Provide the (x, y) coordinate of the cell's center where the given text is located.  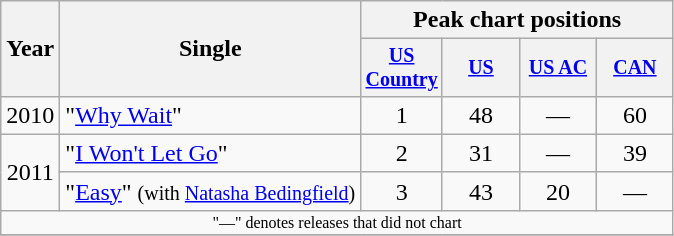
1 (402, 115)
39 (634, 153)
3 (402, 191)
2 (402, 153)
"—" denotes releases that did not chart (338, 222)
2011 (30, 172)
"Easy" (with Natasha Bedingfield) (210, 191)
US (480, 68)
48 (480, 115)
Single (210, 49)
CAN (634, 68)
US AC (558, 68)
2010 (30, 115)
31 (480, 153)
US Country (402, 68)
20 (558, 191)
Peak chart positions (518, 20)
43 (480, 191)
"I Won't Let Go" (210, 153)
Year (30, 49)
"Why Wait" (210, 115)
60 (634, 115)
